For the text-containing cell, return its midpoint in (X, Y) coordinate format. 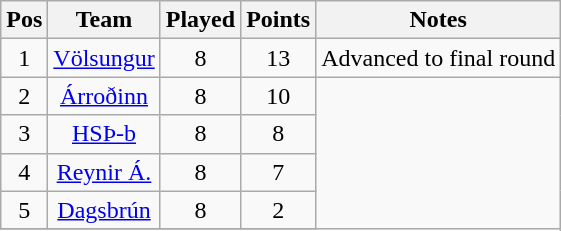
Notes (438, 20)
HSÞ-b (104, 134)
Árroðinn (104, 96)
5 (24, 210)
7 (278, 172)
4 (24, 172)
Reynir Á. (104, 172)
Pos (24, 20)
Völsungur (104, 58)
Points (278, 20)
Advanced to final round (438, 58)
13 (278, 58)
10 (278, 96)
Team (104, 20)
Dagsbrún (104, 210)
1 (24, 58)
3 (24, 134)
Played (200, 20)
